For the text-containing cell, return its midpoint in [x, y] coordinate format. 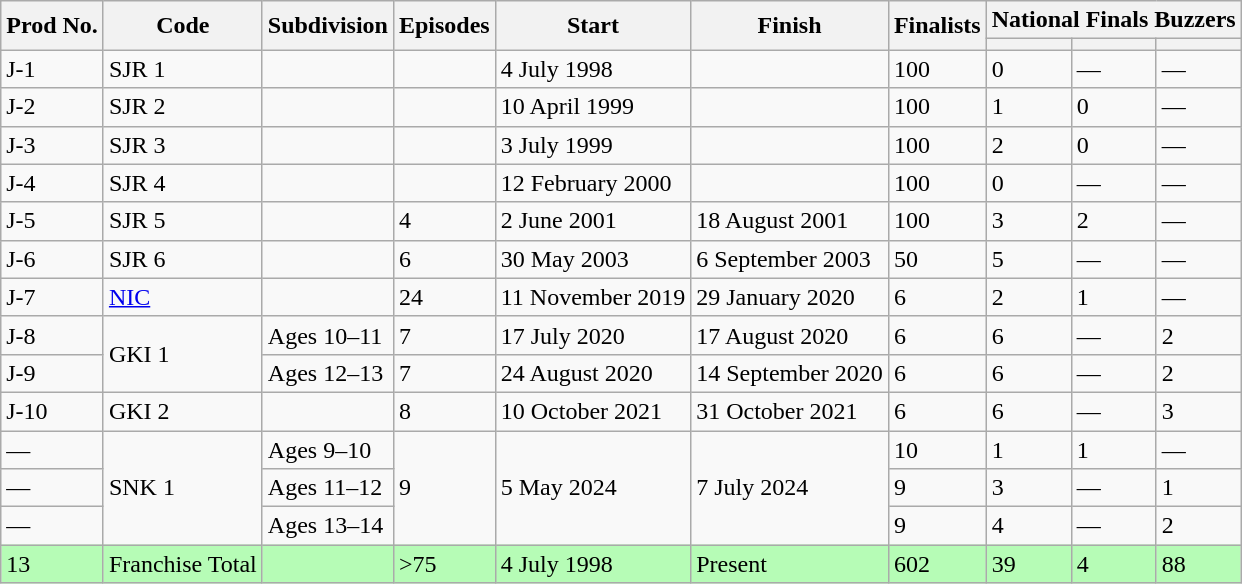
17 August 2020 [790, 335]
Start [592, 26]
Ages 12–13 [328, 373]
602 [937, 564]
10 October 2021 [592, 411]
50 [937, 259]
Finalists [937, 26]
31 October 2021 [790, 411]
13 [52, 564]
J-4 [52, 183]
11 November 2019 [592, 297]
J-7 [52, 297]
30 May 2003 [592, 259]
>75 [444, 564]
GKI 1 [182, 354]
SJR 2 [182, 107]
5 May 2024 [592, 487]
J-6 [52, 259]
Subdivision [328, 26]
J-9 [52, 373]
14 September 2020 [790, 373]
24 August 2020 [592, 373]
18 August 2001 [790, 221]
10 April 1999 [592, 107]
Episodes [444, 26]
SJR 6 [182, 259]
NIC [182, 297]
J-3 [52, 145]
5 [1028, 259]
39 [1028, 564]
12 February 2000 [592, 183]
GKI 2 [182, 411]
J-5 [52, 221]
8 [444, 411]
7 July 2024 [790, 487]
Finish [790, 26]
17 July 2020 [592, 335]
3 July 1999 [592, 145]
2 June 2001 [592, 221]
Present [790, 564]
J-1 [52, 69]
SNK 1 [182, 487]
SJR 4 [182, 183]
29 January 2020 [790, 297]
Prod No. [52, 26]
Ages 11–12 [328, 488]
Code [182, 26]
J-2 [52, 107]
SJR 5 [182, 221]
J-10 [52, 411]
Franchise Total [182, 564]
SJR 3 [182, 145]
10 [937, 449]
National Finals Buzzers [1114, 20]
Ages 10–11 [328, 335]
24 [444, 297]
Ages 13–14 [328, 526]
SJR 1 [182, 69]
6 September 2003 [790, 259]
88 [1198, 564]
J-8 [52, 335]
Ages 9–10 [328, 449]
